Output the (X, Y) coordinate of the center of the cell containing the given text.  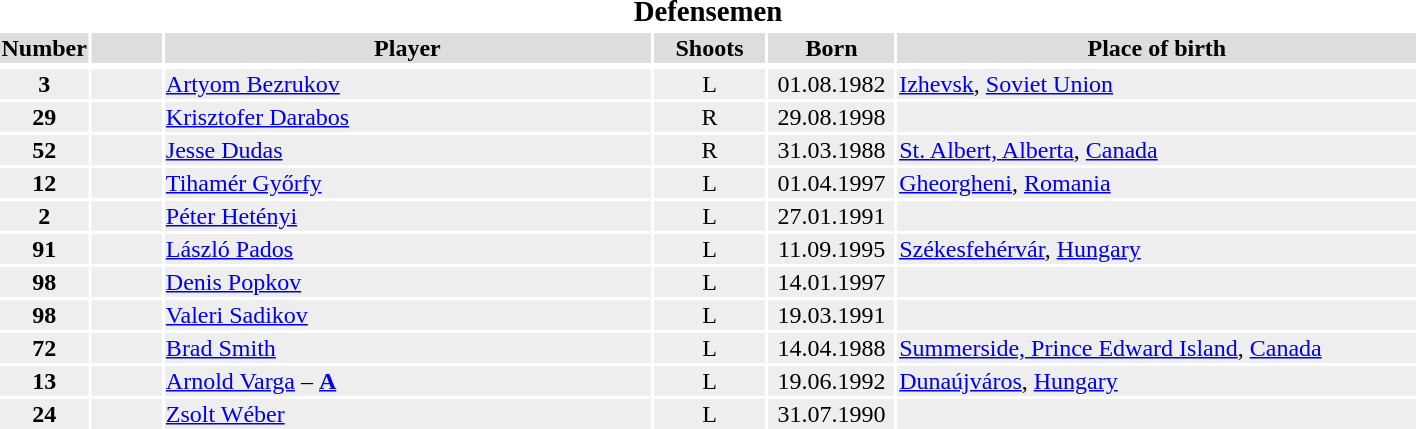
27.01.1991 (832, 216)
Izhevsk, Soviet Union (1157, 84)
Artyom Bezrukov (407, 84)
Dunaújváros, Hungary (1157, 381)
29 (44, 117)
Shoots (709, 48)
Number (44, 48)
Valeri Sadikov (407, 315)
Péter Hetényi (407, 216)
19.03.1991 (832, 315)
Székesfehérvár, Hungary (1157, 249)
14.04.1988 (832, 348)
Player (407, 48)
Summerside, Prince Edward Island, Canada (1157, 348)
52 (44, 150)
Gheorgheni, Romania (1157, 183)
14.01.1997 (832, 282)
12 (44, 183)
31.07.1990 (832, 414)
Jesse Dudas (407, 150)
3 (44, 84)
Place of birth (1157, 48)
01.08.1982 (832, 84)
Tihamér Győrfy (407, 183)
Zsolt Wéber (407, 414)
László Pados (407, 249)
Krisztofer Darabos (407, 117)
St. Albert, Alberta, Canada (1157, 150)
72 (44, 348)
19.06.1992 (832, 381)
01.04.1997 (832, 183)
Born (832, 48)
2 (44, 216)
31.03.1988 (832, 150)
11.09.1995 (832, 249)
29.08.1998 (832, 117)
24 (44, 414)
Arnold Varga – A (407, 381)
91 (44, 249)
Denis Popkov (407, 282)
13 (44, 381)
Brad Smith (407, 348)
